For the text-containing cell, return its midpoint in (x, y) coordinate format. 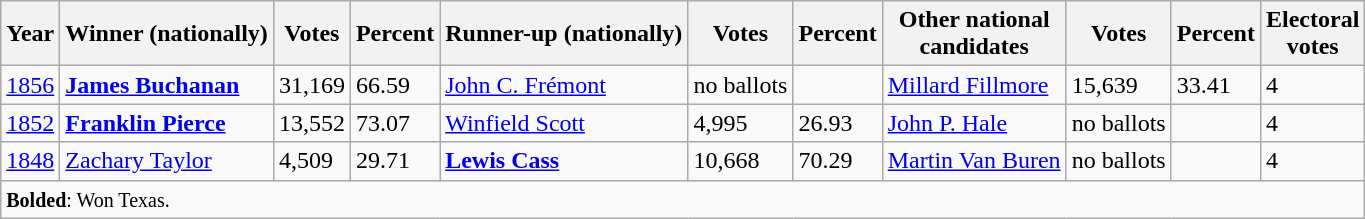
Zachary Taylor (167, 161)
1848 (30, 161)
Runner-up (nationally) (564, 34)
James Buchanan (167, 85)
Electoralvotes (1312, 34)
Winner (nationally) (167, 34)
15,639 (1118, 85)
Bolded: Won Texas. (683, 199)
13,552 (312, 123)
73.07 (394, 123)
Martin Van Buren (974, 161)
1852 (30, 123)
29.71 (394, 161)
70.29 (838, 161)
Franklin Pierce (167, 123)
10,668 (740, 161)
33.41 (1216, 85)
Winfield Scott (564, 123)
4,509 (312, 161)
Other nationalcandidates (974, 34)
26.93 (838, 123)
31,169 (312, 85)
John P. Hale (974, 123)
1856 (30, 85)
66.59 (394, 85)
John C. Frémont (564, 85)
Lewis Cass (564, 161)
Year (30, 34)
Millard Fillmore (974, 85)
4,995 (740, 123)
